Capture the cell that displays the provided text and extract its (X, Y) central coordinate. 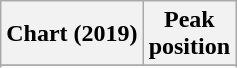
Chart (2019) (72, 34)
Peakposition (189, 34)
